Return [x, y] of the center of cell containing provided text 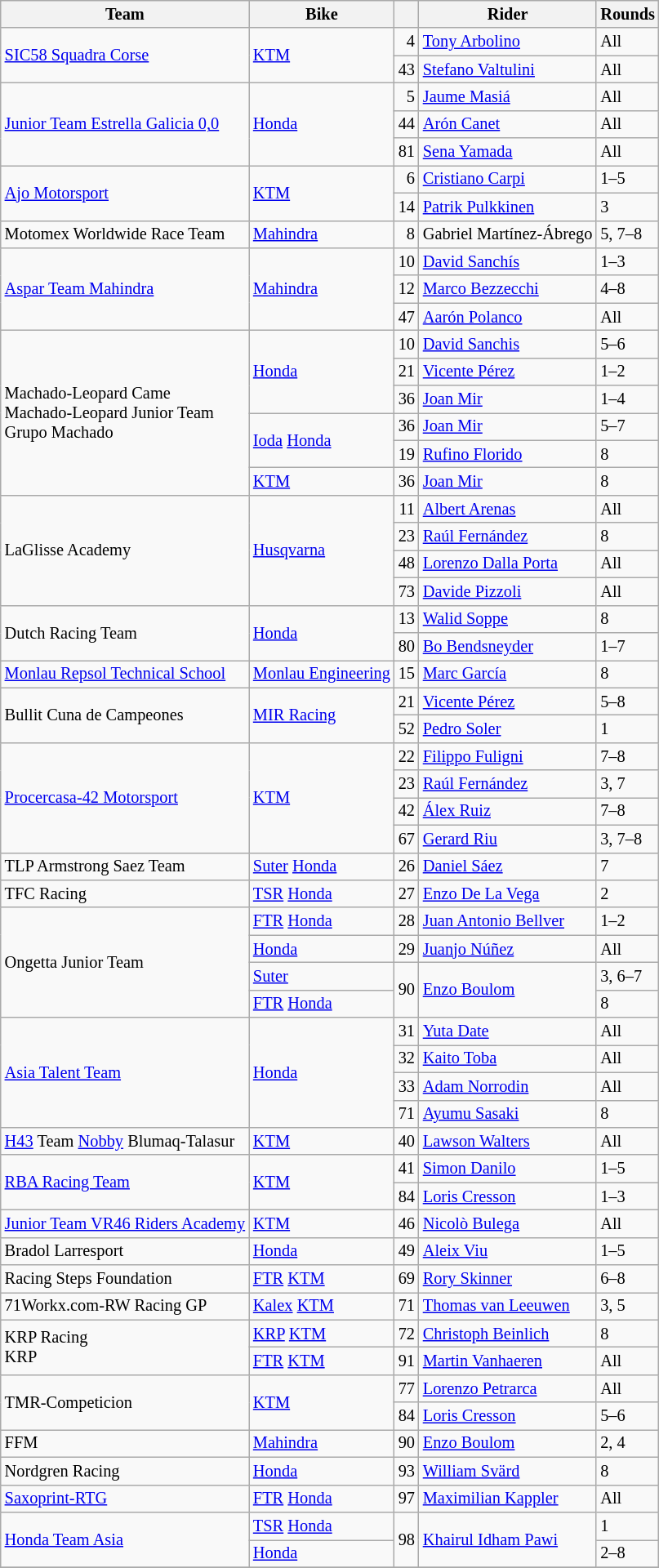
Monlau Repsol Technical School [125, 674]
44 [407, 124]
Lawson Walters [508, 1141]
RBA Racing Team [125, 1183]
Machado-Leopard Came Machado-Leopard Junior Team Grupo Machado [125, 412]
Gabriel Martínez-Ábrego [508, 234]
32 [407, 1058]
91 [407, 1361]
Pedro Soler [508, 728]
Davide Pizzoli [508, 591]
71Workx.com-RW Racing GP [125, 1306]
Aleix Viu [508, 1251]
Juanjo Núñez [508, 949]
TMR-Competicion [125, 1401]
43 [407, 69]
Rounds [627, 14]
Honda Team Asia [125, 1539]
5–7 [627, 426]
98 [407, 1539]
Junior Team Estrella Galicia 0,0 [125, 124]
14 [407, 207]
4 [407, 42]
Husqvarna [322, 550]
Junior Team VR46 Riders Academy [125, 1223]
6 [407, 179]
Jaume Masiá [508, 96]
26 [407, 866]
Martin Vanhaeren [508, 1361]
Ioda Honda [322, 439]
31 [407, 1031]
MIR Racing [322, 715]
Nordgren Racing [125, 1471]
Daniel Sáez [508, 866]
FFM [125, 1443]
Bike [322, 14]
Simon Danilo [508, 1169]
40 [407, 1141]
Walid Soppe [508, 619]
42 [407, 811]
11 [407, 509]
33 [407, 1086]
3 [627, 207]
Ayumu Sasaki [508, 1114]
1–4 [627, 399]
Procercasa-42 Motorsport [125, 797]
Lorenzo Dalla Porta [508, 563]
Asia Talent Team [125, 1073]
5, 7–8 [627, 234]
69 [407, 1279]
13 [407, 619]
Bradol Larresport [125, 1251]
Ongetta Junior Team [125, 962]
Enzo De La Vega [508, 893]
Suter [322, 976]
Tony Arbolino [508, 42]
47 [407, 317]
3, 7 [627, 784]
Maximilian Kappler [508, 1499]
Arón Canet [508, 124]
7 [627, 866]
TLP Armstrong Saez Team [125, 866]
19 [407, 454]
Saxoprint-RTG [125, 1499]
52 [407, 728]
12 [407, 289]
Thomas van Leeuwen [508, 1306]
97 [407, 1499]
3, 5 [627, 1306]
4–8 [627, 289]
77 [407, 1388]
93 [407, 1471]
Yuta Date [508, 1031]
3, 6–7 [627, 976]
TFC Racing [125, 893]
6–8 [627, 1279]
3, 7–8 [627, 839]
Aspar Team Mahindra [125, 289]
49 [407, 1251]
5–8 [627, 702]
Monlau Engineering [322, 674]
Rory Skinner [508, 1279]
Suter Honda [322, 866]
29 [407, 949]
H43 Team Nobby Blumaq-Talasur [125, 1141]
Rider [508, 14]
Team [125, 14]
15 [407, 674]
Rufino Florido [508, 454]
KRP KTM [322, 1334]
67 [407, 839]
David Sanchís [508, 261]
2 [627, 893]
Albert Arenas [508, 509]
46 [407, 1223]
Marc García [508, 674]
Motomex Worldwide Race Team [125, 234]
Cristiano Carpi [508, 179]
Ajo Motorsport [125, 193]
Filippo Fuligni [508, 756]
Adam Norrodin [508, 1086]
48 [407, 563]
73 [407, 591]
Marco Bezzecchi [508, 289]
Kaito Toba [508, 1058]
Gerard Riu [508, 839]
Bullit Cuna de Campeones [125, 715]
Christoph Beinlich [508, 1334]
22 [407, 756]
Lorenzo Petrarca [508, 1388]
2, 4 [627, 1443]
LaGlisse Academy [125, 550]
Patrik Pulkkinen [508, 207]
William Svärd [508, 1471]
27 [407, 893]
David Sanchis [508, 344]
SIC58 Squadra Corse [125, 56]
Stefano Valtulini [508, 69]
Kalex KTM [322, 1306]
5 [407, 96]
Racing Steps Foundation [125, 1279]
81 [407, 152]
80 [407, 646]
Sena Yamada [508, 152]
Álex Ruiz [508, 811]
41 [407, 1169]
Bo Bendsneyder [508, 646]
KRP Racing KRP [125, 1347]
2–8 [627, 1553]
72 [407, 1334]
28 [407, 921]
Khairul Idham Pawi [508, 1539]
Juan Antonio Bellver [508, 921]
1–7 [627, 646]
Aarón Polanco [508, 317]
Nicolò Bulega [508, 1223]
Dutch Racing Team [125, 632]
